Search for the cell housing the specified text and yield its [x, y] center coordinate. 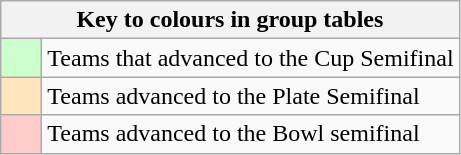
Key to colours in group tables [230, 20]
Teams advanced to the Plate Semifinal [250, 96]
Teams that advanced to the Cup Semifinal [250, 58]
Teams advanced to the Bowl semifinal [250, 134]
